Output the (x, y) coordinate of the center of the cell containing the given text.  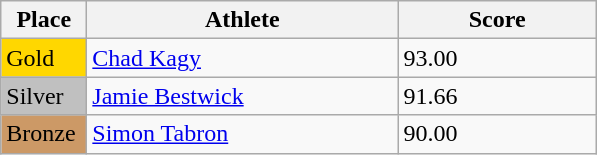
93.00 (498, 58)
Silver (44, 96)
Chad Kagy (242, 58)
90.00 (498, 134)
Gold (44, 58)
91.66 (498, 96)
Place (44, 20)
Score (498, 20)
Simon Tabron (242, 134)
Bronze (44, 134)
Jamie Bestwick (242, 96)
Athlete (242, 20)
